Output the (x, y) coordinate of the center of the cell containing the given text.  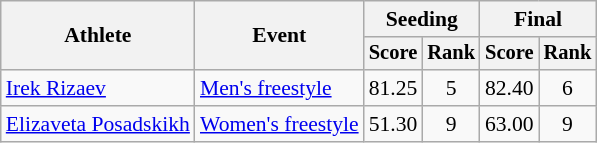
Men's freestyle (280, 88)
81.25 (394, 88)
Event (280, 36)
Elizaveta Posadskikh (98, 124)
51.30 (394, 124)
Athlete (98, 36)
Final (538, 19)
5 (451, 88)
63.00 (510, 124)
6 (568, 88)
Irek Rizaev (98, 88)
Seeding (422, 19)
Women's freestyle (280, 124)
82.40 (510, 88)
